Identify which cell holds the provided text, then report its (X, Y) central coordinate. 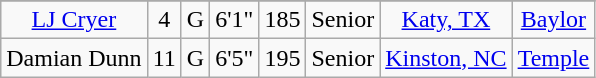
Kinston, NC (446, 58)
6'5" (234, 58)
Katy, TX (446, 20)
4 (164, 20)
185 (282, 20)
LJ Cryer (74, 20)
Temple (554, 58)
6'1" (234, 20)
195 (282, 58)
11 (164, 58)
Baylor (554, 20)
Damian Dunn (74, 58)
